Return (X, Y) of the center of cell containing provided text 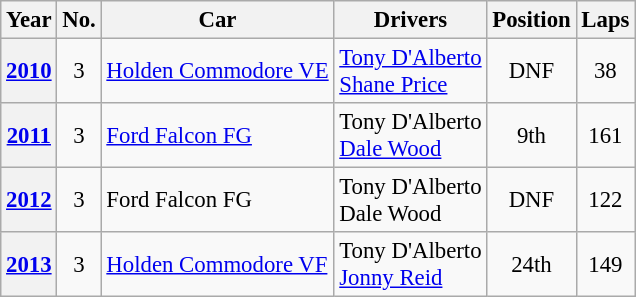
No. (79, 20)
24th (532, 264)
Holden Commodore VE (218, 72)
Laps (606, 20)
Year (29, 20)
2012 (29, 200)
Holden Commodore VF (218, 264)
122 (606, 200)
Tony D'Alberto Jonny Reid (410, 264)
2011 (29, 136)
161 (606, 136)
2010 (29, 72)
Tony D'Alberto Shane Price (410, 72)
9th (532, 136)
Position (532, 20)
38 (606, 72)
2013 (29, 264)
Drivers (410, 20)
149 (606, 264)
Car (218, 20)
